Output the [X, Y] coordinate of the center of the cell containing the given text.  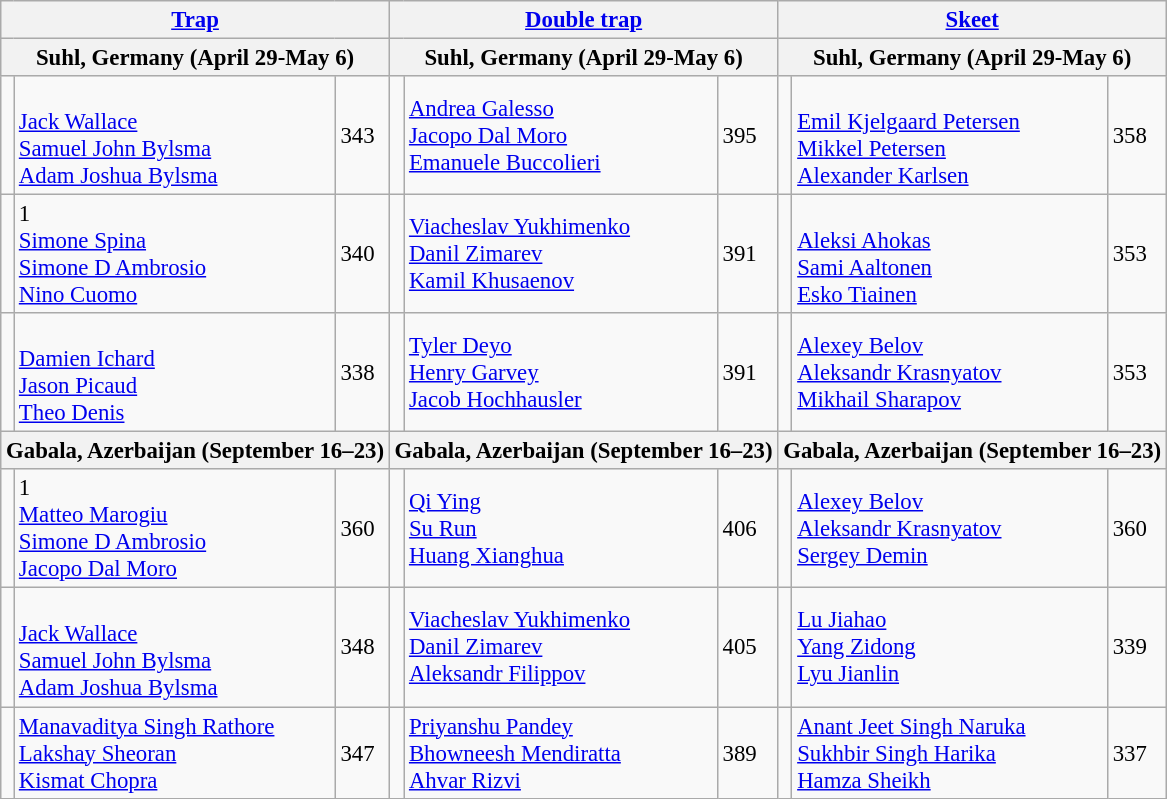
389 [748, 753]
Manavaditya Singh RathoreLakshay SheoranKismat Chopra [175, 753]
Emil Kjelgaard PetersenMikkel PetersenAlexander Karlsen [950, 136]
395 [748, 136]
406 [748, 530]
Viacheslav YukhimenkoDanil ZimarevKamil Khusaenov [561, 254]
Viacheslav YukhimenkoDanil ZimarevAleksandr Filippov [561, 648]
Priyanshu PandeyBhowneesh MendirattaAhvar Rizvi [561, 753]
348 [362, 648]
Alexey BelovAleksandr KrasnyatovSergey Demin [950, 530]
Tyler DeyoHenry GarveyJacob Hochhausler [561, 372]
338 [362, 372]
Anant Jeet Singh NarukaSukhbir Singh HarikaHamza Sheikh [950, 753]
343 [362, 136]
1Simone SpinaSimone D AmbrosioNino Cuomo [175, 254]
1Matteo MarogiuSimone D AmbrosioJacopo Dal Moro [175, 530]
Aleksi AhokasSami AaltonenEsko Tiainen [950, 254]
Alexey BelovAleksandr KrasnyatovMikhail Sharapov [950, 372]
339 [1136, 648]
Skeet [972, 20]
405 [748, 648]
347 [362, 753]
Qi YingSu RunHuang Xianghua [561, 530]
358 [1136, 136]
337 [1136, 753]
Double trap [584, 20]
Damien IchardJason PicaudTheo Denis [175, 372]
Lu JiahaoYang ZidongLyu Jianlin [950, 648]
Trap [196, 20]
340 [362, 254]
Andrea GalessoJacopo Dal MoroEmanuele Buccolieri [561, 136]
